Extract the (X, Y) coordinate from the center of the cell holding the provided text.  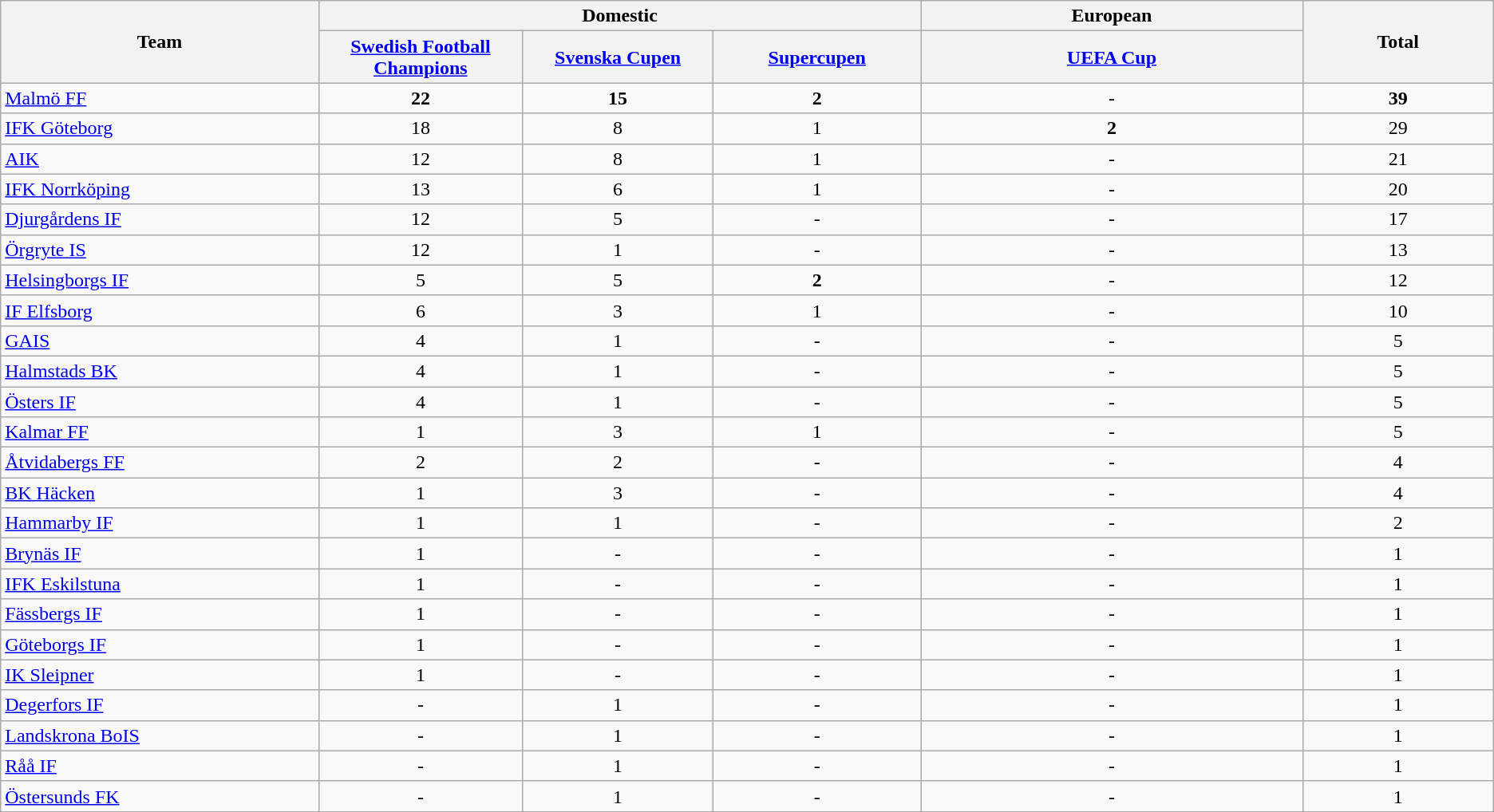
Råå IF (160, 766)
15 (618, 98)
Brynäs IF (160, 554)
Landskrona BoIS (160, 735)
Helsingborgs IF (160, 280)
Fässbergs IF (160, 614)
10 (1398, 310)
Kalmar FF (160, 432)
Total (1398, 41)
IF Elfsborg (160, 310)
Östersunds FK (160, 796)
BK Häcken (160, 493)
29 (1398, 128)
Östers IF (160, 401)
22 (420, 98)
IFK Eskilstuna (160, 584)
IFK Göteborg (160, 128)
Åtvidabergs FF (160, 463)
21 (1398, 159)
AIK (160, 159)
Degerfors IF (160, 705)
European (1112, 16)
18 (420, 128)
Halmstads BK (160, 371)
IFK Norrköping (160, 189)
IK Sleipner (160, 675)
Svenska Cupen (618, 57)
GAIS (160, 341)
Hammarby IF (160, 523)
Göteborgs IF (160, 644)
17 (1398, 219)
20 (1398, 189)
Malmö FF (160, 98)
Domestic (619, 16)
UEFA Cup (1112, 57)
Team (160, 41)
Supercupen (817, 57)
Djurgårdens IF (160, 219)
Swedish Football Champions (420, 57)
Örgryte IS (160, 250)
39 (1398, 98)
